From the cell containing the given text, extract its center point as (X, Y) coordinate. 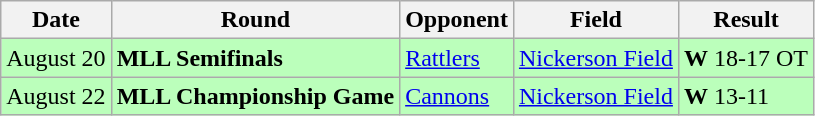
Opponent (457, 20)
August 22 (56, 96)
MLL Championship Game (255, 96)
Round (255, 20)
Cannons (457, 96)
W 13-11 (746, 96)
Date (56, 20)
W 18-17 OT (746, 58)
August 20 (56, 58)
Result (746, 20)
MLL Semifinals (255, 58)
Field (596, 20)
Rattlers (457, 58)
